Capture the cell that displays the provided text and extract its [X, Y] central coordinate. 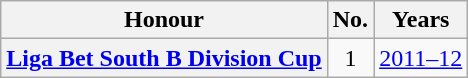
Liga Bet South B Division Cup [164, 58]
2011–12 [421, 58]
Honour [164, 20]
No. [350, 20]
Years [421, 20]
1 [350, 58]
